Locate the cell with the specified text and output its (X, Y) center coordinate. 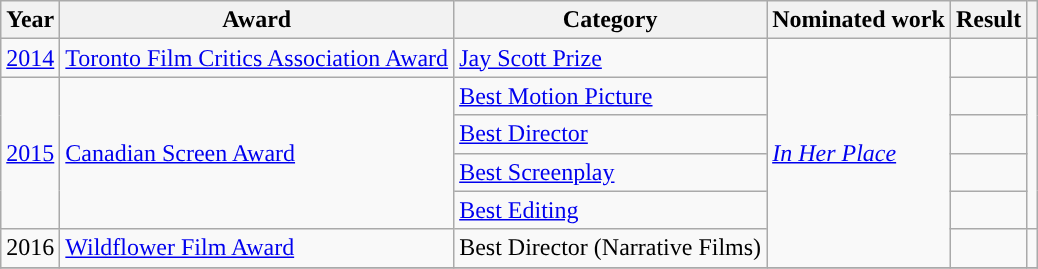
Best Screenplay (610, 172)
In Her Place (859, 153)
Canadian Screen Award (257, 153)
Best Editing (610, 210)
Best Director (610, 134)
Toronto Film Critics Association Award (257, 58)
Category (610, 20)
2015 (30, 153)
Best Motion Picture (610, 96)
Best Director (Narrative Films) (610, 248)
Jay Scott Prize (610, 58)
Award (257, 20)
2014 (30, 58)
Wildflower Film Award (257, 248)
Nominated work (859, 20)
Year (30, 20)
2016 (30, 248)
Result (988, 20)
